Scan for the cell matching the given text and deliver its [x, y] coordinate at center. 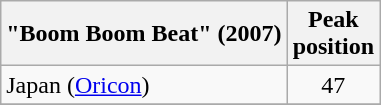
47 [333, 85]
"Boom Boom Beat" (2007) [144, 34]
Japan (Oricon) [144, 85]
Peakposition [333, 34]
